Pinpoint the cell where the given text exists, returning its [x, y] midpoint coordinate. 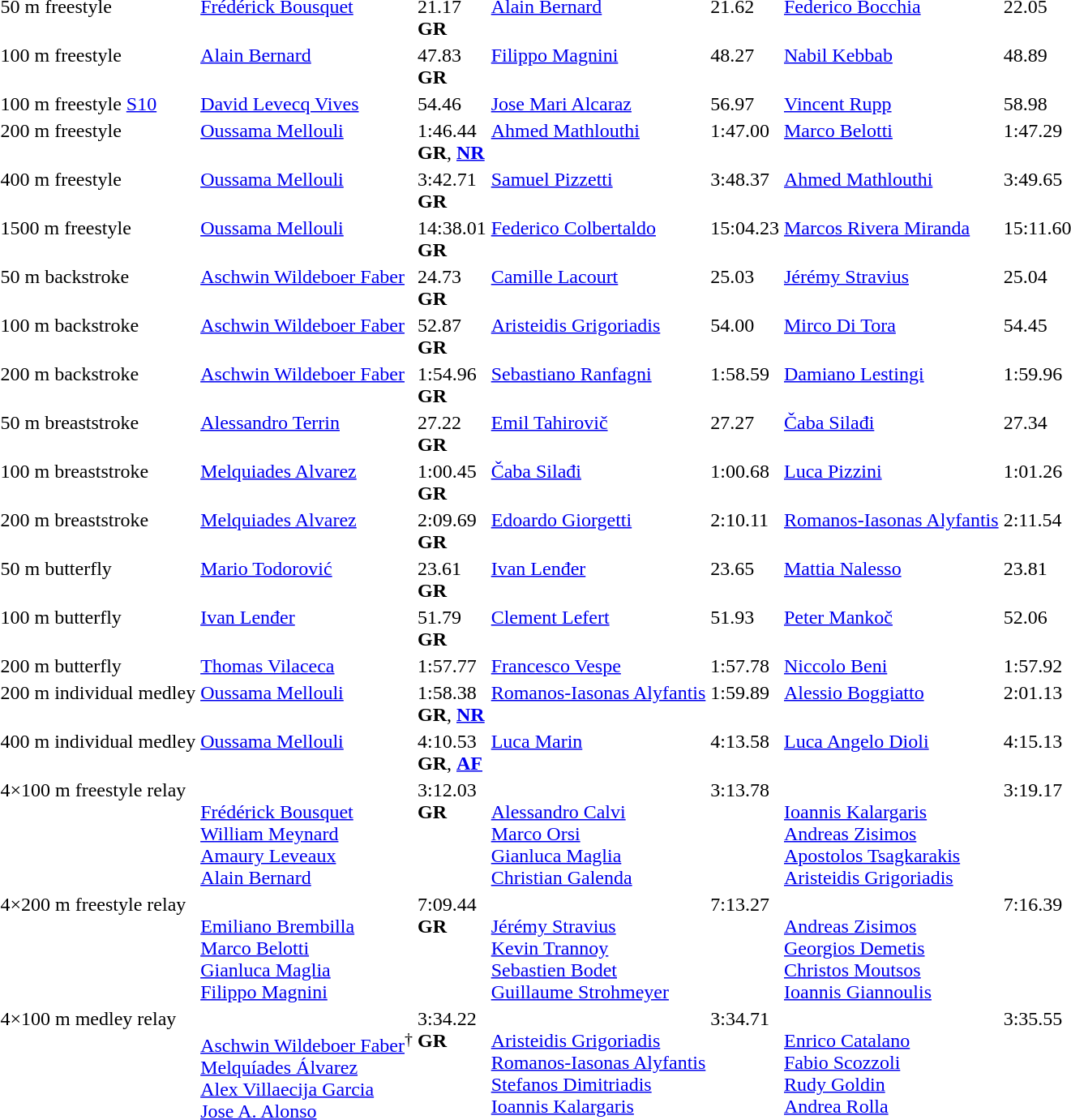
Alessandro Terrin [306, 433]
Jérémy StraviusKevin TrannoySebastien BodetGuillaume Strohmeyer [598, 948]
Luca Marin [598, 753]
1:57.77 [452, 666]
54.46 [452, 104]
1:46.44GR, NR [452, 141]
Alain Bernard [306, 67]
Luca Pizzini [891, 482]
4:13.58 [745, 753]
Jose Mari Alcaraz [598, 104]
Mattia Nalesso [891, 579]
7:13.27 [745, 948]
24.73GR [452, 287]
52.87GR [452, 336]
2:10.11 [745, 530]
Mirco Di Tora [891, 336]
1:00.45GR [452, 482]
Edoardo Giorgetti [598, 530]
1:58.59 [745, 384]
Vincent Rupp [891, 104]
48.27 [745, 67]
Peter Mankoč [891, 628]
Emil Tahirovič [598, 433]
1:59.89 [745, 704]
Federico Colbertaldo [598, 238]
51.79GR [452, 628]
1:58.38GR, NR [452, 704]
27.27 [745, 433]
14:38.01GR [452, 238]
Francesco Vespe [598, 666]
3:42.71GR [452, 190]
25.03 [745, 287]
4:10.53GR, AF [452, 753]
Alessandro CalviMarco OrsiGianluca MagliaChristian Galenda [598, 834]
51.93 [745, 628]
3:13.78 [745, 834]
3:12.03GR [452, 834]
1:54.96GR [452, 384]
Marco Belotti [891, 141]
Filippo Magnini [598, 67]
2:09.69GR [452, 530]
Thomas Vilaceca [306, 666]
27.22GR [452, 433]
Mario Todorović [306, 579]
Alessio Boggiatto [891, 704]
23.65 [745, 579]
Samuel Pizzetti [598, 190]
Ioannis KalargarisAndreas ZisimosApostolos TsagkarakisAristeidis Grigoriadis [891, 834]
1:57.78 [745, 666]
1:00.68 [745, 482]
David Levecq Vives [306, 104]
Andreas ZisimosGeorgios DemetisChristos MoutsosIoannis Giannoulis [891, 948]
Aristeidis Grigoriadis [598, 336]
47.83GR [452, 67]
1:47.00 [745, 141]
Nabil Kebbab [891, 67]
3:48.37 [745, 190]
Marcos Rivera Miranda [891, 238]
Clement Lefert [598, 628]
Jérémy Stravius [891, 287]
54.00 [745, 336]
Niccolo Beni [891, 666]
15:04.23 [745, 238]
23.61GR [452, 579]
7:09.44GR [452, 948]
Damiano Lestingi [891, 384]
Luca Angelo Dioli [891, 753]
Sebastiano Ranfagni [598, 384]
Frédérick BousquetWilliam MeynardAmaury LeveauxAlain Bernard [306, 834]
56.97 [745, 104]
Emiliano BrembillaMarco BelottiGianluca MagliaFilippo Magnini [306, 948]
Camille Lacourt [598, 287]
